Search for the cell housing the specified text and yield its (x, y) center coordinate. 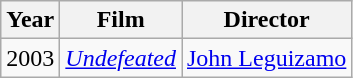
Year (30, 20)
John Leguizamo (267, 58)
2003 (30, 58)
Director (267, 20)
Undefeated (121, 58)
Film (121, 20)
